Output the (X, Y) coordinate of the center of the cell containing the given text.  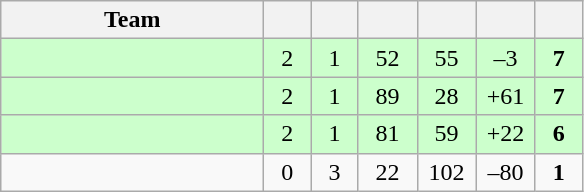
102 (446, 172)
+61 (506, 96)
81 (388, 134)
22 (388, 172)
Team (132, 20)
52 (388, 58)
55 (446, 58)
89 (388, 96)
59 (446, 134)
+22 (506, 134)
–3 (506, 58)
–80 (506, 172)
3 (334, 172)
6 (558, 134)
28 (446, 96)
0 (288, 172)
